Return the [x, y] coordinate for the center point of the cell that contains the specified text.  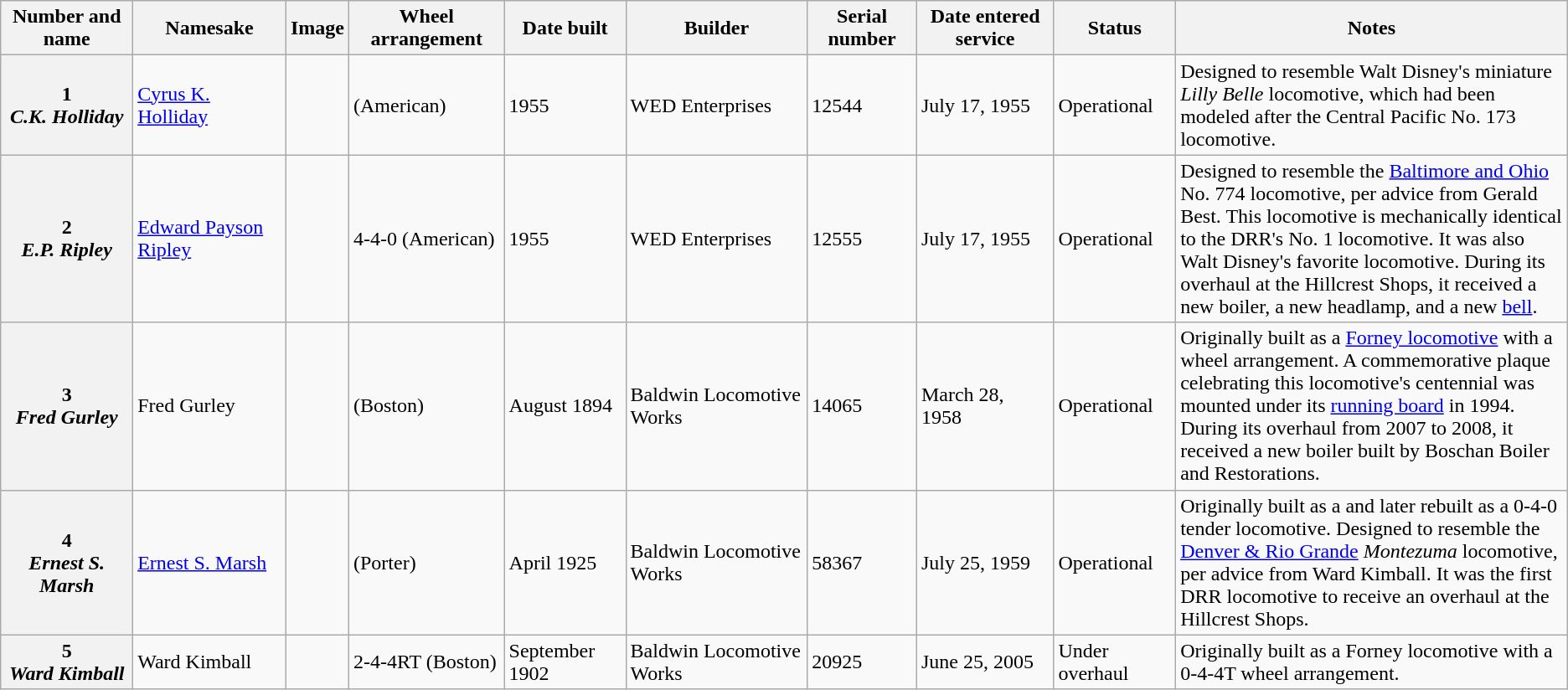
March 28, 1958 [985, 406]
14065 [863, 406]
Originally built as a Forney locomotive with a 0-4-4T wheel arrangement. [1372, 662]
Namesake [209, 28]
Date built [565, 28]
2E.P. Ripley [67, 239]
1C.K. Holliday [67, 106]
September 1902 [565, 662]
Status [1115, 28]
Image [317, 28]
July 25, 1959 [985, 563]
Wheel arrangement [426, 28]
August 1894 [565, 406]
Notes [1372, 28]
58367 [863, 563]
3Fred Gurley [67, 406]
Edward Payson Ripley [209, 239]
June 25, 2005 [985, 662]
12544 [863, 106]
2-4-4RT (Boston) [426, 662]
Builder [717, 28]
Ernest S. Marsh [209, 563]
Designed to resemble Walt Disney's miniature Lilly Belle locomotive, which had been modeled after the Central Pacific No. 173 locomotive. [1372, 106]
Fred Gurley [209, 406]
4Ernest S. Marsh [67, 563]
(American) [426, 106]
Serial number [863, 28]
20925 [863, 662]
(Boston) [426, 406]
5Ward Kimball [67, 662]
4-4-0 (American) [426, 239]
12555 [863, 239]
Ward Kimball [209, 662]
April 1925 [565, 563]
Cyrus K. Holliday [209, 106]
(Porter) [426, 563]
Number and name [67, 28]
Under overhaul [1115, 662]
Date entered service [985, 28]
